Determine the (X, Y) coordinate at the center of the cell enclosing the given text.  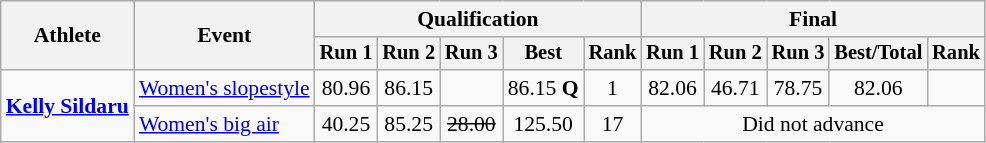
Kelly Sildaru (68, 106)
Women's big air (224, 124)
Qualification (478, 19)
125.50 (544, 124)
86.15 (408, 88)
40.25 (346, 124)
17 (613, 124)
Final (813, 19)
Best/Total (878, 54)
Women's slopestyle (224, 88)
28.00 (472, 124)
Athlete (68, 36)
Did not advance (813, 124)
1 (613, 88)
46.71 (736, 88)
Best (544, 54)
80.96 (346, 88)
86.15 Q (544, 88)
85.25 (408, 124)
78.75 (798, 88)
Event (224, 36)
